Provide the (X, Y) coordinate of the cell's center where the given text is located.  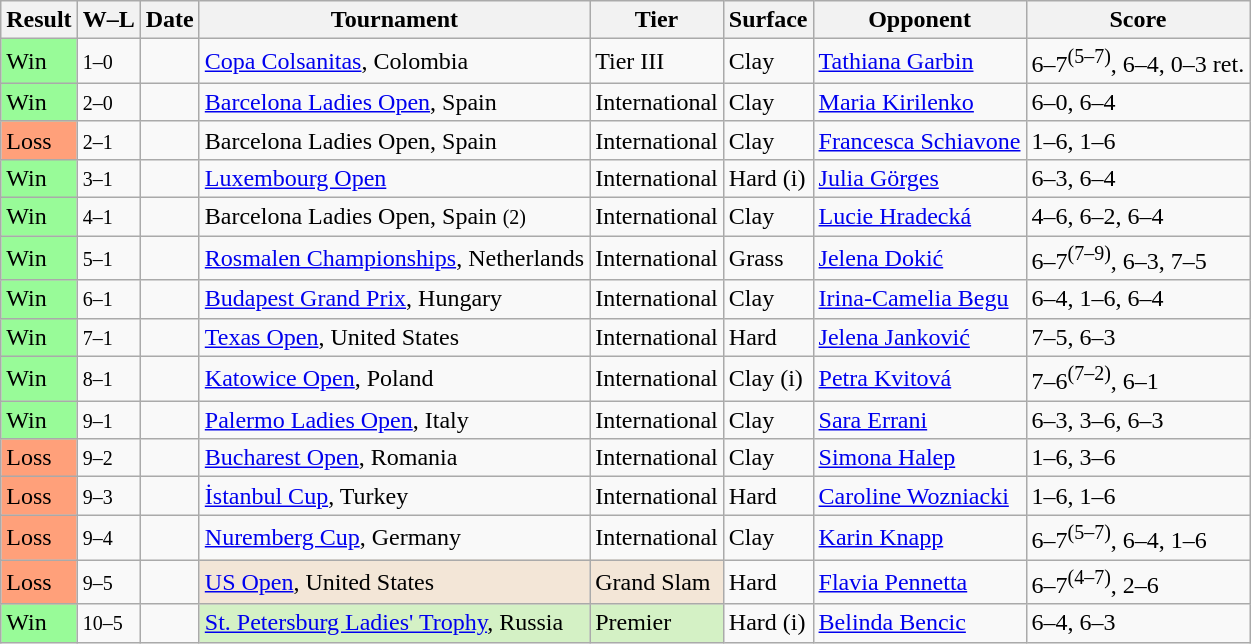
6–7(4–7), 2–6 (1138, 582)
1–6, 3–6 (1138, 458)
7–6(7–2), 6–1 (1138, 378)
4–6, 6–2, 6–4 (1138, 217)
Petra Kvitová (920, 378)
4–1 (108, 217)
US Open, United States (394, 582)
St. Petersburg Ladies' Trophy, Russia (394, 623)
3–1 (108, 178)
2–1 (108, 140)
6–0, 6–4 (1138, 102)
Rosmalen Championships, Netherlands (394, 258)
Bucharest Open, Romania (394, 458)
Palermo Ladies Open, Italy (394, 420)
6–4, 1–6, 6–4 (1138, 299)
Tier III (657, 62)
Sara Errani (920, 420)
Date (170, 20)
Maria Kirilenko (920, 102)
7–1 (108, 337)
Flavia Pennetta (920, 582)
Jelena Janković (920, 337)
6–3, 3–6, 6–3 (1138, 420)
9–2 (108, 458)
Belinda Bencic (920, 623)
Tier (657, 20)
Lucie Hradecká (920, 217)
6–3, 6–4 (1138, 178)
Francesca Schiavone (920, 140)
Result (39, 20)
Luxembourg Open (394, 178)
10–5 (108, 623)
6–1 (108, 299)
9–5 (108, 582)
7–5, 6–3 (1138, 337)
Grand Slam (657, 582)
Score (1138, 20)
Caroline Wozniacki (920, 496)
9–1 (108, 420)
İstanbul Cup, Turkey (394, 496)
2–0 (108, 102)
Irina-Camelia Begu (920, 299)
Jelena Dokić (920, 258)
5–1 (108, 258)
Tathiana Garbin (920, 62)
1–0 (108, 62)
9–4 (108, 538)
Katowice Open, Poland (394, 378)
W–L (108, 20)
Opponent (920, 20)
8–1 (108, 378)
Karin Knapp (920, 538)
Julia Görges (920, 178)
6–7(5–7), 6–4, 0–3 ret. (1138, 62)
Barcelona Ladies Open, Spain (2) (394, 217)
Copa Colsanitas, Colombia (394, 62)
Surface (768, 20)
6–7(5–7), 6–4, 1–6 (1138, 538)
Premier (657, 623)
Texas Open, United States (394, 337)
Grass (768, 258)
Nuremberg Cup, Germany (394, 538)
9–3 (108, 496)
6–4, 6–3 (1138, 623)
Tournament (394, 20)
Budapest Grand Prix, Hungary (394, 299)
Simona Halep (920, 458)
6–7(7–9), 6–3, 7–5 (1138, 258)
Clay (i) (768, 378)
